Detect which cell encompasses the target text, then output its (x, y) center coordinate. 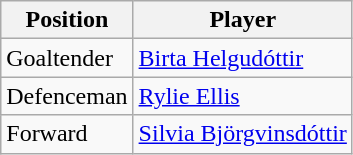
Birta Helgudóttir (242, 58)
Rylie Ellis (242, 96)
Silvia Björgvinsdóttir (242, 134)
Goaltender (67, 58)
Forward (67, 134)
Defenceman (67, 96)
Player (242, 20)
Position (67, 20)
